Determine the (x, y) coordinate at the center of the cell enclosing the given text.  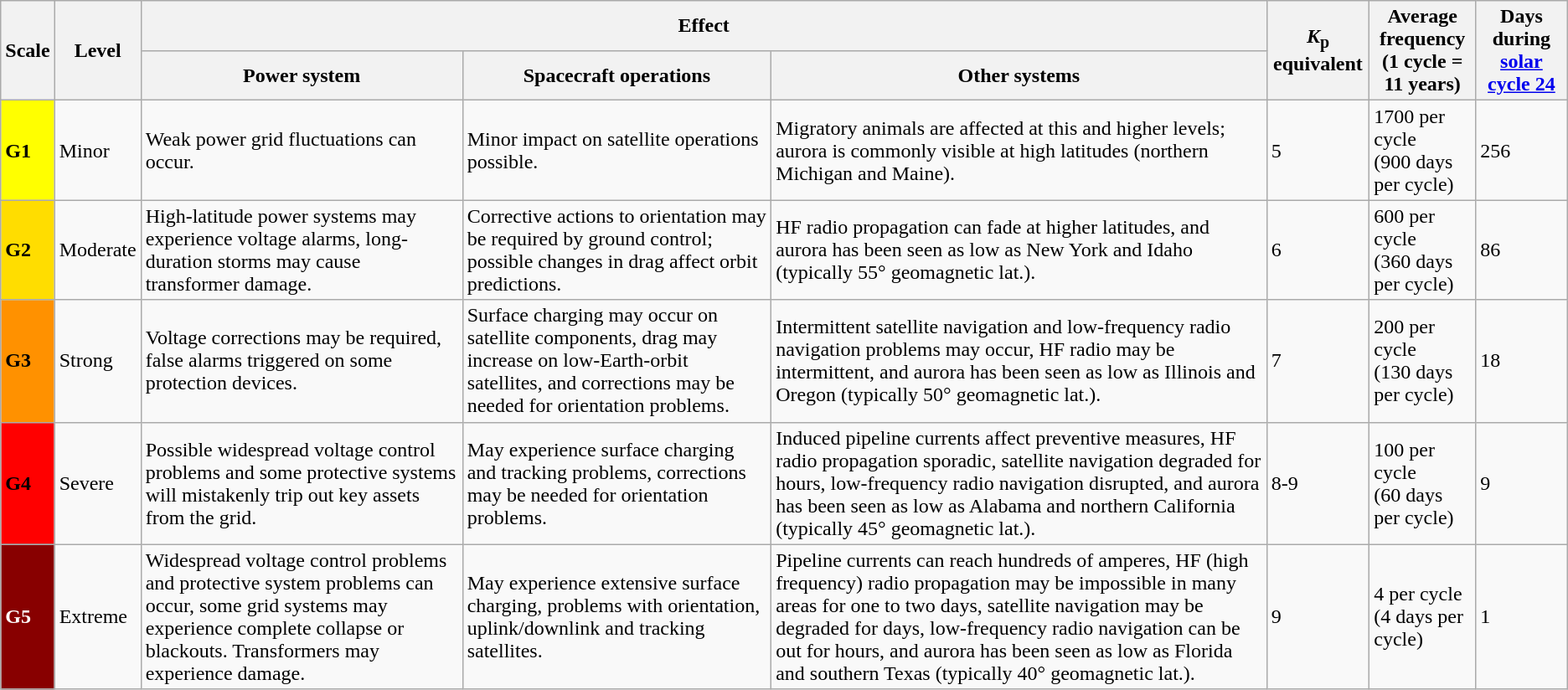
600 per cycle(360 days per cycle) (1422, 250)
1 (1522, 616)
Minor impact on satellite operations possible. (616, 151)
G2 (28, 250)
May experience surface charging and tracking problems, corrections may be needed for orientation problems. (616, 483)
Strong (97, 361)
200 per cycle(130 days per cycle) (1422, 361)
Migratory animals are affected at this and higher levels; aurora is commonly visible at high latitudes (northern Michigan and Maine). (1019, 151)
G3 (28, 361)
Voltage corrections may be required, false alarms triggered on some protection devices. (302, 361)
Level (97, 50)
G5 (28, 616)
Minor (97, 151)
Extreme (97, 616)
86 (1522, 250)
100 per cycle(60 days per cycle) (1422, 483)
Corrective actions to orientation may be required by ground control; possible changes in drag affect orbit predictions. (616, 250)
Kp equivalent (1318, 50)
8-9 (1318, 483)
May experience extensive surface charging, problems with orientation, uplink/downlink and tracking satellites. (616, 616)
4 per cycle(4 days per cycle) (1422, 616)
High-latitude power systems may experience voltage alarms, long-duration storms may cause transformer damage. (302, 250)
Other systems (1019, 75)
1700 per cycle(900 days per cycle) (1422, 151)
Possible widespread voltage control problems and some protective systems will mistakenly trip out key assets from the grid. (302, 483)
Moderate (97, 250)
Days during solar cycle 24 (1522, 50)
G4 (28, 483)
Spacecraft operations (616, 75)
G1 (28, 151)
Scale (28, 50)
Average frequency(1 cycle = 11 years) (1422, 50)
18 (1522, 361)
Severe (97, 483)
6 (1318, 250)
Effect (704, 26)
5 (1318, 151)
HF radio propagation can fade at higher latitudes, and aurora has been seen as low as New York and Idaho (typically 55° geomagnetic lat.). (1019, 250)
Weak power grid fluctuations can occur. (302, 151)
7 (1318, 361)
Power system (302, 75)
256 (1522, 151)
